For the text-containing cell, return its midpoint in [X, Y] coordinate format. 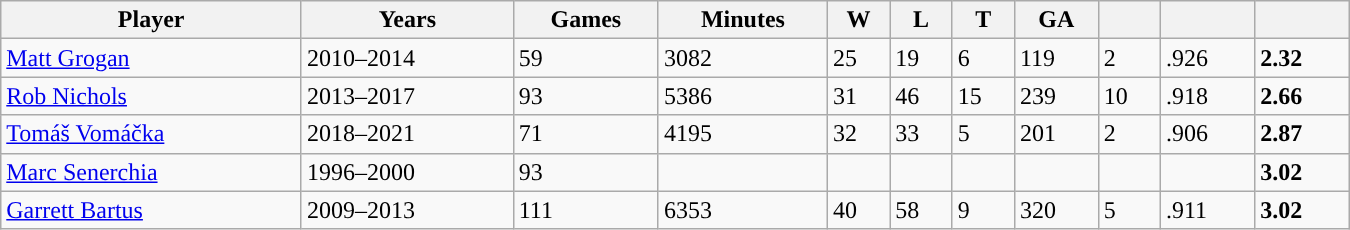
46 [921, 96]
2.32 [1302, 58]
Marc Senerchia [152, 172]
239 [1056, 96]
40 [858, 210]
Rob Nichols [152, 96]
GA [1056, 20]
1996–2000 [407, 172]
59 [586, 58]
111 [586, 210]
15 [983, 96]
W [858, 20]
Minutes [742, 20]
33 [921, 134]
.918 [1207, 96]
6353 [742, 210]
Years [407, 20]
2013–2017 [407, 96]
Games [586, 20]
71 [586, 134]
.926 [1207, 58]
31 [858, 96]
.911 [1207, 210]
Matt Grogan [152, 58]
19 [921, 58]
119 [1056, 58]
Tomáš Vomáčka [152, 134]
2009–2013 [407, 210]
T [983, 20]
201 [1056, 134]
9 [983, 210]
Player [152, 20]
10 [1129, 96]
4195 [742, 134]
.906 [1207, 134]
Garrett Bartus [152, 210]
2.87 [1302, 134]
320 [1056, 210]
3082 [742, 58]
25 [858, 58]
2010–2014 [407, 58]
5386 [742, 96]
2018–2021 [407, 134]
6 [983, 58]
2.66 [1302, 96]
32 [858, 134]
L [921, 20]
58 [921, 210]
